Locate the cell with the specified text and output its [X, Y] center coordinate. 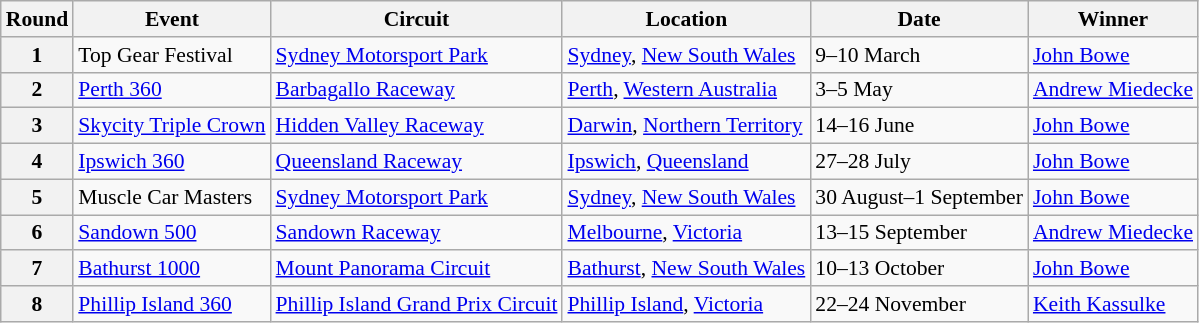
Phillip Island, Victoria [686, 304]
27–28 July [919, 162]
Ipswich 360 [172, 162]
Location [686, 19]
4 [38, 162]
Melbourne, Victoria [686, 233]
30 August–1 September [919, 197]
Bathurst, New South Wales [686, 269]
Keith Kassulke [1113, 304]
Mount Panorama Circuit [417, 269]
Barbagallo Raceway [417, 90]
Perth 360 [172, 90]
8 [38, 304]
9–10 March [919, 55]
7 [38, 269]
Circuit [417, 19]
22–24 November [919, 304]
10–13 October [919, 269]
Sandown 500 [172, 233]
Top Gear Festival [172, 55]
Round [38, 19]
1 [38, 55]
Perth, Western Australia [686, 90]
13–15 September [919, 233]
3 [38, 126]
Event [172, 19]
Bathurst 1000 [172, 269]
Muscle Car Masters [172, 197]
Sandown Raceway [417, 233]
Phillip Island 360 [172, 304]
Queensland Raceway [417, 162]
14–16 June [919, 126]
2 [38, 90]
5 [38, 197]
Ipswich, Queensland [686, 162]
3–5 May [919, 90]
Darwin, Northern Territory [686, 126]
Phillip Island Grand Prix Circuit [417, 304]
Hidden Valley Raceway [417, 126]
Winner [1113, 19]
6 [38, 233]
Skycity Triple Crown [172, 126]
Date [919, 19]
